Locate the cell with the specified text and output its (X, Y) center coordinate. 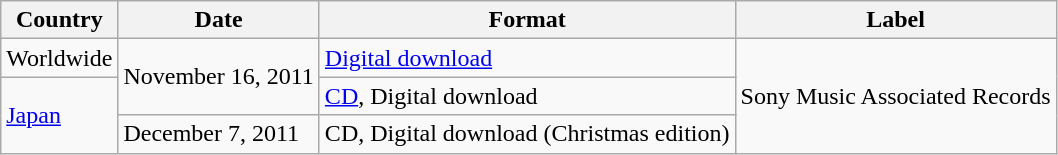
Worldwide (60, 58)
CD, Digital download (527, 96)
Label (896, 20)
December 7, 2011 (218, 134)
Date (218, 20)
CD, Digital download (Christmas edition) (527, 134)
Sony Music Associated Records (896, 96)
Japan (60, 115)
Country (60, 20)
Format (527, 20)
November 16, 2011 (218, 77)
Digital download (527, 58)
